Determine the [X, Y] coordinate at the center of the cell enclosing the given text.  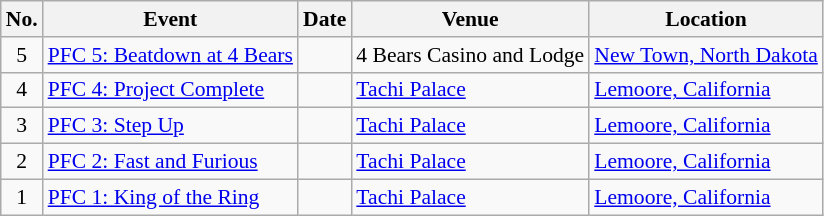
Date [324, 19]
Location [706, 19]
PFC 5: Beatdown at 4 Bears [170, 55]
No. [22, 19]
PFC 3: Step Up [170, 126]
3 [22, 126]
PFC 4: Project Complete [170, 90]
Event [170, 19]
New Town, North Dakota [706, 55]
2 [22, 162]
PFC 1: King of the Ring [170, 197]
Venue [470, 19]
5 [22, 55]
PFC 2: Fast and Furious [170, 162]
4 Bears Casino and Lodge [470, 55]
4 [22, 90]
1 [22, 197]
